Capture the cell that displays the provided text and extract its [X, Y] central coordinate. 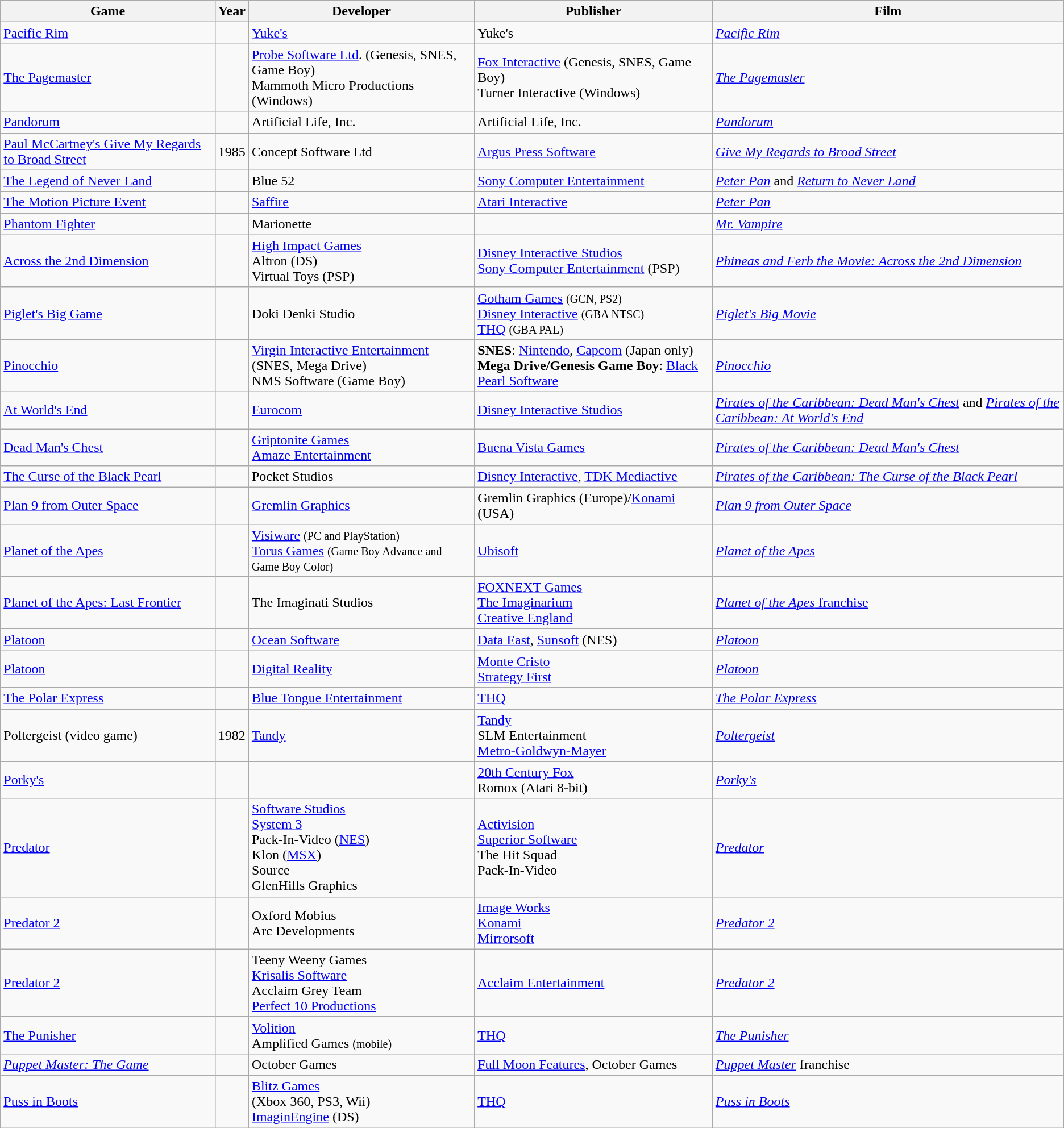
Visiware (PC and PlayStation) Torus Games (Game Boy Advance and Game Boy Color) [361, 551]
Virgin Interactive Entertainment (SNES, Mega Drive) NMS Software (Game Boy) [361, 365]
20th Century FoxRomox (Atari 8-bit) [593, 780]
Teeny Weeny Games Krisalis Software Acclaim Grey Team Perfect 10 Productions [361, 983]
Developer [361, 11]
Gremlin Graphics (Europe)/Konami (USA) [593, 506]
The Legend of Never Land [108, 181]
Eurocom [361, 410]
Phantom Fighter [108, 224]
Full Moon Features, October Games [593, 1064]
Probe Software Ltd. (Genesis, SNES, Game Boy)Mammoth Micro Productions (Windows) [361, 77]
Ocean Software [361, 640]
Argus Press Software [593, 151]
Peter Pan and Return to Never Land [888, 181]
Image Works Konami Mirrorsoft [593, 923]
High Impact GamesAltron (DS)Virtual Toys (PSP) [361, 261]
At World's End [108, 410]
Oxford Mobius Arc Developments [361, 923]
Activision Superior Software The Hit Squad Pack-In-Video [593, 848]
TandySLM EntertainmentMetro-Goldwyn-Mayer [593, 735]
Gremlin Graphics [361, 506]
Game [108, 11]
Phineas and Ferb the Movie: Across the 2nd Dimension [888, 261]
October Games [361, 1064]
Poltergeist (video game) [108, 735]
Software Studios System 3 Pack-In-Video (NES) Klon (MSX) Source GlenHills Graphics [361, 848]
1985 [232, 151]
Griptonite GamesAmaze Entertainment [361, 447]
Puppet Master franchise [888, 1064]
Fox Interactive (Genesis, SNES, Game Boy)Turner Interactive (Windows) [593, 77]
Planet of the Apes: Last Frontier [108, 603]
Disney Interactive, TDK Mediactive [593, 477]
Piglet's Big Game [108, 313]
SNES: Nintendo, Capcom (Japan only) Mega Drive/Genesis Game Boy: Black Pearl Software [593, 365]
Poltergeist [888, 735]
Ubisoft [593, 551]
Give My Regards to Broad Street [888, 151]
The Curse of the Black Pearl [108, 477]
Gotham Games (GCN, PS2) Disney Interactive (GBA NTSC) THQ (GBA PAL) [593, 313]
The Imaginati Studios [361, 603]
Disney Interactive Studios [593, 410]
Piglet's Big Movie [888, 313]
Pirates of the Caribbean: The Curse of the Black Pearl [888, 477]
Puppet Master: The Game [108, 1064]
Pirates of the Caribbean: Dead Man's Chest and Pirates of the Caribbean: At World's End [888, 410]
Volition Amplified Games (mobile) [361, 1035]
Data East, Sunsoft (NES) [593, 640]
Film [888, 11]
Marionette [361, 224]
Tandy [361, 735]
Pirates of the Caribbean: Dead Man's Chest [888, 447]
Across the 2nd Dimension [108, 261]
Concept Software Ltd [361, 151]
Mr. Vampire [888, 224]
Year [232, 11]
Digital Reality [361, 669]
Blitz Games(Xbox 360, PS3, Wii)ImaginEngine (DS) [361, 1101]
Atari Interactive [593, 202]
Peter Pan [888, 202]
Dead Man's Chest [108, 447]
Blue Tongue Entertainment [361, 698]
Publisher [593, 11]
Saffire [361, 202]
1982 [232, 735]
The Motion Picture Event [108, 202]
Paul McCartney's Give My Regards to Broad Street [108, 151]
Blue 52 [361, 181]
Buena Vista Games [593, 447]
Acclaim Entertainment [593, 983]
Planet of the Apes franchise [888, 603]
FOXNEXT GamesThe ImaginariumCreative England [593, 603]
Pocket Studios [361, 477]
Monte CristoStrategy First [593, 669]
Doki Denki Studio [361, 313]
Disney Interactive StudiosSony Computer Entertainment (PSP) [593, 261]
Sony Computer Entertainment [593, 181]
